Pinpoint the cell where the given text exists, returning its (x, y) midpoint coordinate. 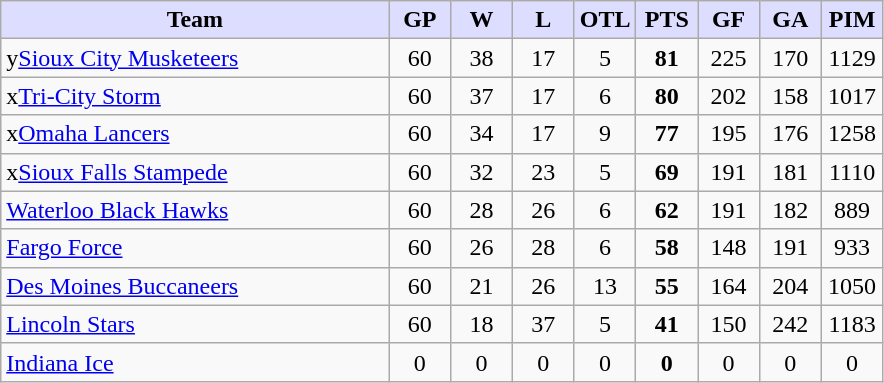
1017 (852, 96)
225 (729, 58)
Team (195, 20)
69 (667, 172)
W (482, 20)
GP (420, 20)
80 (667, 96)
9 (605, 134)
158 (790, 96)
L (543, 20)
62 (667, 210)
58 (667, 248)
Des Moines Buccaneers (195, 286)
38 (482, 58)
81 (667, 58)
Fargo Force (195, 248)
182 (790, 210)
ySioux City Musketeers (195, 58)
13 (605, 286)
41 (667, 324)
PTS (667, 20)
195 (729, 134)
164 (729, 286)
1129 (852, 58)
GA (790, 20)
148 (729, 248)
34 (482, 134)
1258 (852, 134)
18 (482, 324)
181 (790, 172)
PIM (852, 20)
1050 (852, 286)
55 (667, 286)
204 (790, 286)
889 (852, 210)
Lincoln Stars (195, 324)
OTL (605, 20)
170 (790, 58)
176 (790, 134)
Waterloo Black Hawks (195, 210)
23 (543, 172)
Indiana Ice (195, 362)
933 (852, 248)
32 (482, 172)
GF (729, 20)
xSioux Falls Stampede (195, 172)
202 (729, 96)
1110 (852, 172)
150 (729, 324)
xTri-City Storm (195, 96)
77 (667, 134)
1183 (852, 324)
21 (482, 286)
xOmaha Lancers (195, 134)
242 (790, 324)
